Capture the cell that displays the provided text and extract its (x, y) central coordinate. 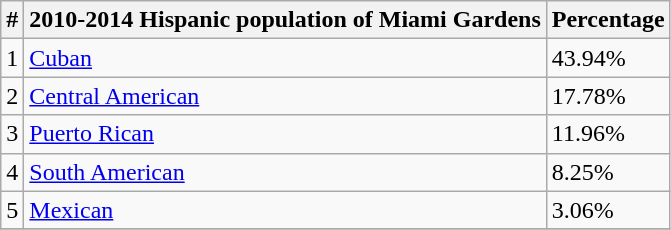
Cuban (285, 58)
Mexican (285, 210)
11.96% (608, 134)
Puerto Rican (285, 134)
Central American (285, 96)
2010-2014 Hispanic population of Miami Gardens (285, 20)
17.78% (608, 96)
8.25% (608, 172)
Percentage (608, 20)
3 (12, 134)
5 (12, 210)
South American (285, 172)
43.94% (608, 58)
2 (12, 96)
1 (12, 58)
4 (12, 172)
3.06% (608, 210)
# (12, 20)
